Determine the [x, y] coordinate at the center of the cell enclosing the given text.  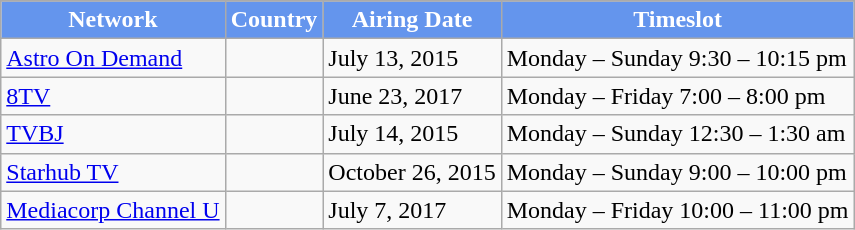
Timeslot [678, 20]
Country [274, 20]
October 26, 2015 [412, 172]
July 13, 2015 [412, 58]
8TV [113, 96]
July 7, 2017 [412, 210]
July 14, 2015 [412, 134]
June 23, 2017 [412, 96]
Network [113, 20]
Starhub TV [113, 172]
Monday – Sunday 9:30 – 10:15 pm [678, 58]
Mediacorp Channel U [113, 210]
Monday – Friday 7:00 – 8:00 pm [678, 96]
Airing Date [412, 20]
Monday – Sunday 12:30 – 1:30 am [678, 134]
Monday – Sunday 9:00 – 10:00 pm [678, 172]
Astro On Demand [113, 58]
Monday – Friday 10:00 – 11:00 pm [678, 210]
TVBJ [113, 134]
